Provide the (x, y) coordinate of the cell's center where the given text is located.  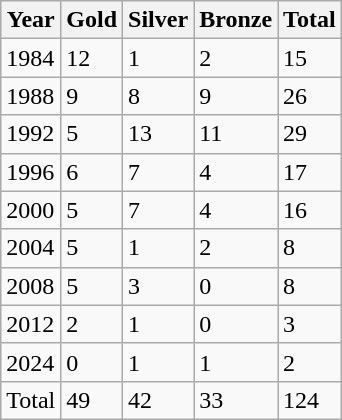
2012 (31, 324)
2024 (31, 362)
Gold (92, 20)
49 (92, 400)
16 (310, 210)
12 (92, 58)
Silver (158, 20)
13 (158, 134)
42 (158, 400)
17 (310, 172)
29 (310, 134)
2000 (31, 210)
1988 (31, 96)
26 (310, 96)
2008 (31, 286)
2004 (31, 248)
1984 (31, 58)
6 (92, 172)
1992 (31, 134)
33 (236, 400)
15 (310, 58)
124 (310, 400)
Year (31, 20)
11 (236, 134)
Bronze (236, 20)
1996 (31, 172)
